Locate the cell with the specified text and output its [X, Y] center coordinate. 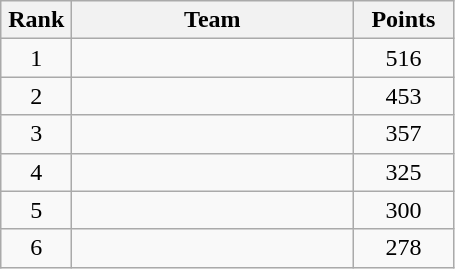
3 [36, 134]
4 [36, 172]
278 [404, 248]
Team [212, 20]
Rank [36, 20]
2 [36, 96]
Points [404, 20]
1 [36, 58]
325 [404, 172]
5 [36, 210]
357 [404, 134]
453 [404, 96]
516 [404, 58]
6 [36, 248]
300 [404, 210]
